Determine the (X, Y) coordinate at the center of the cell enclosing the given text.  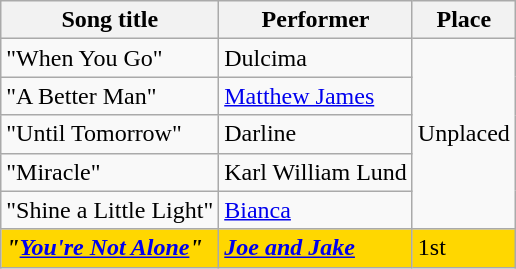
Performer (316, 20)
Bianca (316, 210)
"Miracle" (110, 172)
Matthew James (316, 96)
1st (464, 248)
Darline (316, 134)
"A Better Man" (110, 96)
Song title (110, 20)
Unplaced (464, 134)
Joe and Jake (316, 248)
Karl William Lund (316, 172)
"When You Go" (110, 58)
Place (464, 20)
"You're Not Alone" (110, 248)
"Until Tomorrow" (110, 134)
Dulcima (316, 58)
"Shine a Little Light" (110, 210)
